Capture the cell that displays the provided text and extract its (x, y) central coordinate. 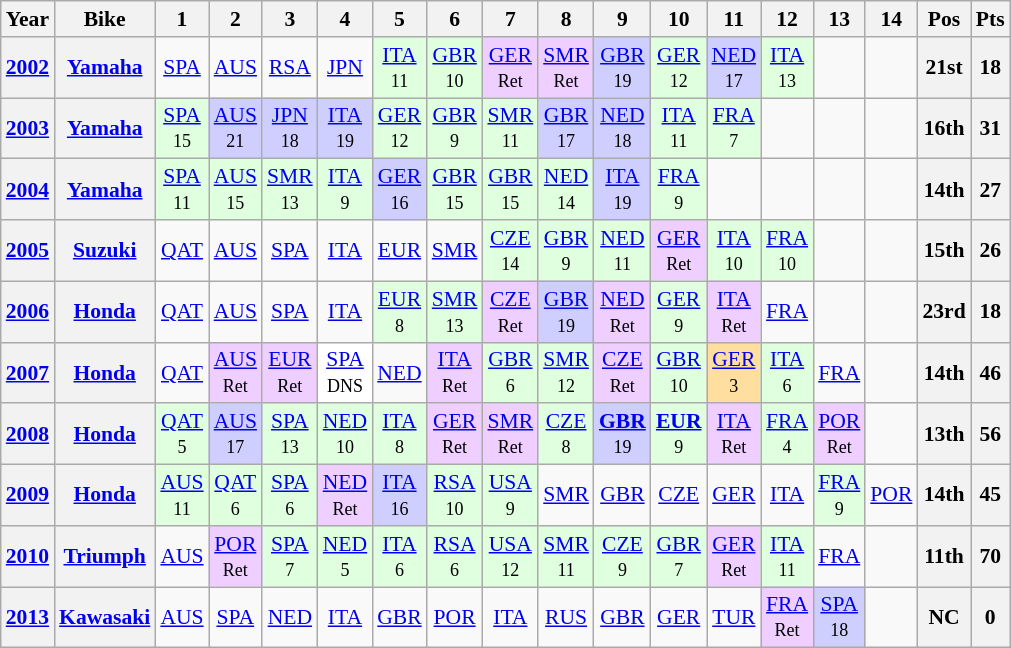
CZE (679, 496)
2005 (28, 250)
FRA4 (787, 434)
1 (182, 19)
23rd (944, 312)
NED18 (622, 128)
NED10 (345, 434)
46 (990, 372)
SPA11 (182, 190)
USA9 (510, 496)
RSA10 (455, 496)
SPADNS (345, 372)
EUR9 (679, 434)
FRA10 (787, 250)
0 (990, 618)
AUS21 (236, 128)
2 (236, 19)
10 (679, 19)
ITA16 (400, 496)
13th (944, 434)
5 (400, 19)
RSA6 (455, 556)
2002 (28, 68)
ITA8 (400, 434)
NED11 (622, 250)
AUS17 (236, 434)
70 (990, 556)
ITA9 (345, 190)
EUR (400, 250)
14 (891, 19)
QAT6 (236, 496)
4 (345, 19)
FRA7 (734, 128)
GBR7 (679, 556)
Triumph (104, 556)
26 (990, 250)
JPN (345, 68)
2004 (28, 190)
Kawasaki (104, 618)
EURRet (290, 372)
AUS15 (236, 190)
2010 (28, 556)
2003 (28, 128)
SPA13 (290, 434)
NED17 (734, 68)
EUR8 (400, 312)
Pos (944, 19)
NED5 (345, 556)
AUS11 (182, 496)
2008 (28, 434)
RUS (566, 618)
2006 (28, 312)
Year (28, 19)
GBR6 (510, 372)
RSA (290, 68)
NED14 (566, 190)
USA12 (510, 556)
FRARet (787, 618)
ITA13 (787, 68)
27 (990, 190)
Suzuki (104, 250)
2013 (28, 618)
6 (455, 19)
NC (944, 618)
SMR12 (566, 372)
12 (787, 19)
15th (944, 250)
GER3 (734, 372)
SPA6 (290, 496)
GER9 (679, 312)
11 (734, 19)
ITA10 (734, 250)
Bike (104, 19)
13 (839, 19)
CZE14 (510, 250)
56 (990, 434)
8 (566, 19)
SPA18 (839, 618)
31 (990, 128)
9 (622, 19)
2009 (28, 496)
CZE9 (622, 556)
GER16 (400, 190)
CZE8 (566, 434)
TUR (734, 618)
QAT5 (182, 434)
JPN18 (290, 128)
16th (944, 128)
3 (290, 19)
45 (990, 496)
Pts (990, 19)
AUSRet (236, 372)
2007 (28, 372)
11th (944, 556)
SPA7 (290, 556)
21st (944, 68)
7 (510, 19)
SPA15 (182, 128)
GBR17 (566, 128)
